Determine the [x, y] coordinate at the center of the cell enclosing the given text.  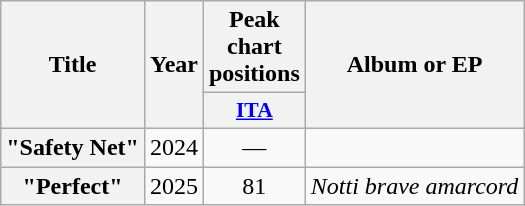
Peak chart positions [254, 47]
Album or EP [414, 65]
81 [254, 185]
2025 [174, 185]
Title [73, 65]
— [254, 147]
2024 [174, 147]
Notti brave amarcord [414, 185]
ITA [254, 111]
Year [174, 65]
"Safety Net" [73, 147]
"Perfect" [73, 185]
